Output the (X, Y) coordinate of the center of the cell containing the given text.  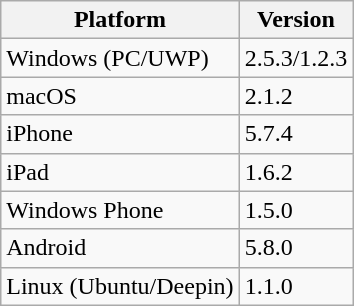
iPad (120, 172)
2.1.2 (296, 96)
1.5.0 (296, 210)
1.1.0 (296, 286)
5.8.0 (296, 248)
Platform (120, 20)
1.6.2 (296, 172)
Android (120, 248)
Windows (PC/UWP) (120, 58)
iPhone (120, 134)
2.5.3/1.2.3 (296, 58)
Linux (Ubuntu/Deepin) (120, 286)
macOS (120, 96)
Windows Phone (120, 210)
5.7.4 (296, 134)
Version (296, 20)
